Return the [X, Y] coordinate for the center point of the cell that contains the specified text.  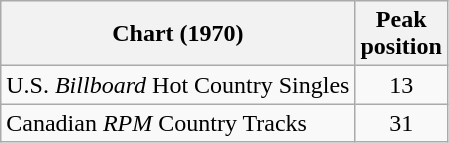
Chart (1970) [178, 34]
31 [401, 123]
Peakposition [401, 34]
U.S. Billboard Hot Country Singles [178, 85]
13 [401, 85]
Canadian RPM Country Tracks [178, 123]
